Detect which cell encompasses the target text, then output its (x, y) center coordinate. 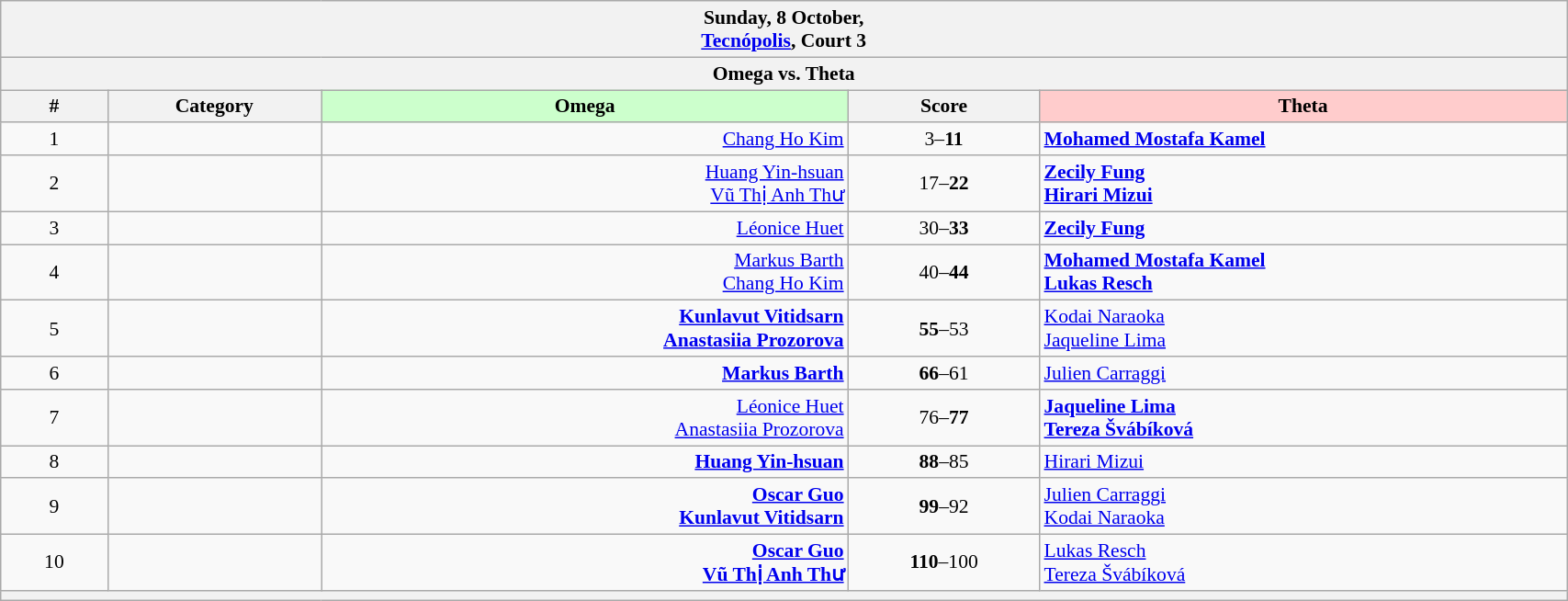
7 (54, 417)
66–61 (944, 373)
110–100 (944, 562)
Julien Carraggi (1303, 373)
Lukas Resch Tereza Švábíková (1303, 562)
Omega (585, 107)
Jaqueline Lima Tereza Švábíková (1303, 417)
Markus Barth (585, 373)
17–22 (944, 184)
Huang Yin-hsuan Vũ Thị Anh Thư (585, 184)
55–53 (944, 329)
Léonice Huet (585, 228)
2 (54, 184)
3–11 (944, 140)
Sunday, 8 October, Tecnópolis, Court 3 (784, 29)
99–92 (944, 507)
Huang Yin-hsuan (585, 462)
40–44 (944, 272)
76–77 (944, 417)
4 (54, 272)
Zecily Fung Hirari Mizui (1303, 184)
10 (54, 562)
30–33 (944, 228)
Mohamed Mostafa Kamel Lukas Resch (1303, 272)
1 (54, 140)
Theta (1303, 107)
Zecily Fung (1303, 228)
8 (54, 462)
Omega vs. Theta (784, 74)
Julien Carraggi Kodai Naraoka (1303, 507)
Kunlavut Vitidsarn Anastasiia Prozorova (585, 329)
3 (54, 228)
# (54, 107)
88–85 (944, 462)
Hirari Mizui (1303, 462)
Mohamed Mostafa Kamel (1303, 140)
5 (54, 329)
Chang Ho Kim (585, 140)
Markus Barth Chang Ho Kim (585, 272)
Léonice Huet Anastasiia Prozorova (585, 417)
Oscar Guo Vũ Thị Anh Thư (585, 562)
Kodai Naraoka Jaqueline Lima (1303, 329)
Category (215, 107)
Oscar Guo Kunlavut Vitidsarn (585, 507)
9 (54, 507)
Score (944, 107)
6 (54, 373)
